Capture the cell that displays the provided text and extract its [x, y] central coordinate. 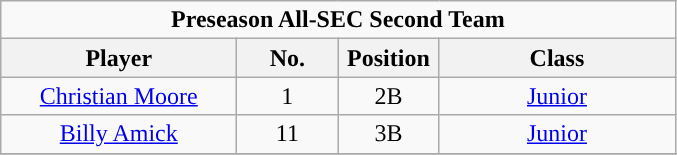
3B [388, 134]
2B [388, 96]
Player [119, 58]
11 [288, 134]
1 [288, 96]
Billy Amick [119, 134]
Position [388, 58]
Class [557, 58]
No. [288, 58]
Preseason All-SEC Second Team [338, 20]
Christian Moore [119, 96]
